Output the [X, Y] coordinate of the center of the cell containing the given text.  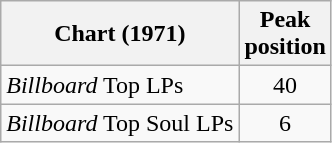
Peakposition [285, 34]
Chart (1971) [120, 34]
40 [285, 85]
Billboard Top Soul LPs [120, 123]
6 [285, 123]
Billboard Top LPs [120, 85]
